Output the [x, y] coordinate of the center of the cell containing the given text.  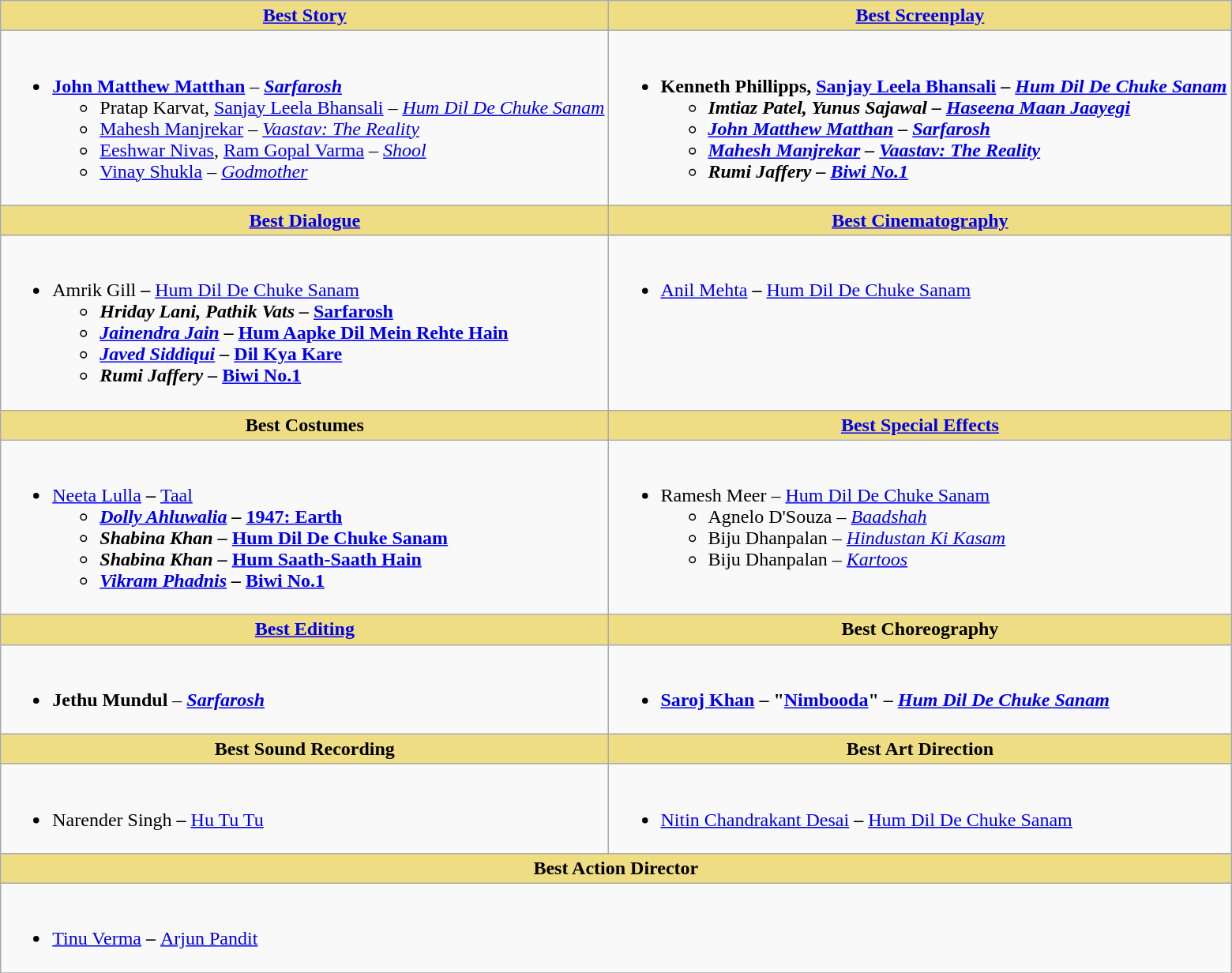
Best Choreography [920, 629]
Anil Mehta – Hum Dil De Chuke Sanam [920, 322]
Best Screenplay [920, 16]
Nitin Chandrakant Desai – Hum Dil De Chuke Sanam [920, 809]
Neeta Lulla – TaalDolly Ahluwalia – 1947: EarthShabina Khan – Hum Dil De Chuke SanamShabina Khan – Hum Saath-Saath HainVikram Phadnis – Biwi No.1 [305, 528]
Best Art Direction [920, 749]
Saroj Khan – "Nimbooda" – Hum Dil De Chuke Sanam [920, 689]
Best Editing [305, 629]
Jethu Mundul – Sarfarosh [305, 689]
Best Costumes [305, 425]
Narender Singh – Hu Tu Tu [305, 809]
Best Cinematography [920, 220]
Tinu Verma – Arjun Pandit [616, 927]
Best Story [305, 16]
Best Dialogue [305, 220]
Ramesh Meer – Hum Dil De Chuke SanamAgnelo D'Souza – BaadshahBiju Dhanpalan – Hindustan Ki KasamBiju Dhanpalan – Kartoos [920, 528]
Best Special Effects [920, 425]
Best Sound Recording [305, 749]
Best Action Director [616, 868]
